Find where the given text appears and provide that cell's center as (x, y) coordinate. 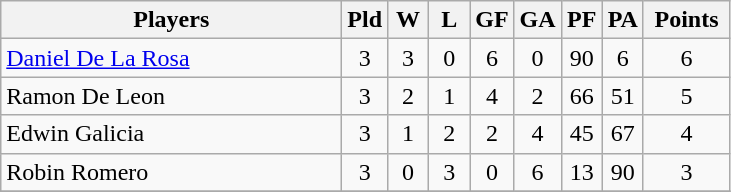
GA (538, 20)
51 (622, 96)
Daniel De La Rosa (172, 58)
Robin Romero (172, 172)
45 (582, 134)
66 (582, 96)
Pld (365, 20)
Ramon De Leon (172, 96)
W (408, 20)
PA (622, 20)
L (450, 20)
GF (492, 20)
Edwin Galicia (172, 134)
67 (622, 134)
Players (172, 20)
Points (686, 20)
13 (582, 172)
5 (686, 96)
PF (582, 20)
